From the cell containing the given text, extract its center point as (X, Y) coordinate. 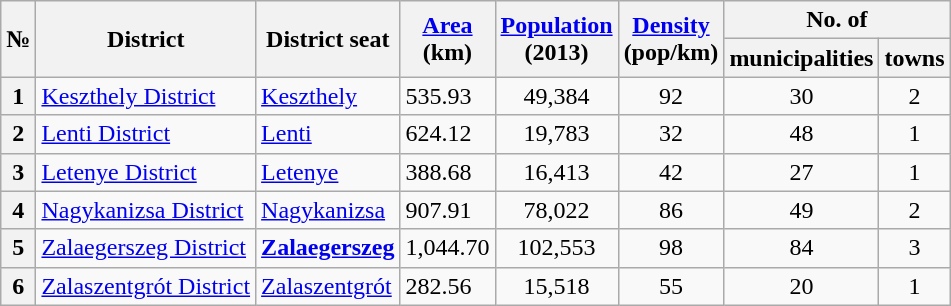
55 (671, 286)
No. of (837, 20)
32 (671, 134)
42 (671, 172)
Nagykanizsa (328, 210)
20 (802, 286)
30 (802, 96)
84 (802, 248)
Density(pop/km) (671, 39)
282.56 (448, 286)
27 (802, 172)
towns (914, 58)
624.12 (448, 134)
19,783 (556, 134)
15,518 (556, 286)
Zalaszentgrót (328, 286)
78,022 (556, 210)
5 (18, 248)
Letenye District (146, 172)
District (146, 39)
535.93 (448, 96)
Zalaegerszeg (328, 248)
District seat (328, 39)
16,413 (556, 172)
6 (18, 286)
Zalaszentgrót District (146, 286)
№ (18, 39)
4 (18, 210)
Area(km) (448, 39)
Keszthely (328, 96)
municipalities (802, 58)
Zalaegerszeg District (146, 248)
49 (802, 210)
49,384 (556, 96)
388.68 (448, 172)
48 (802, 134)
Nagykanizsa District (146, 210)
86 (671, 210)
92 (671, 96)
Letenye (328, 172)
Population(2013) (556, 39)
907.91 (448, 210)
Lenti (328, 134)
102,553 (556, 248)
98 (671, 248)
Keszthely District (146, 96)
1,044.70 (448, 248)
Lenti District (146, 134)
